Find where the given text appears and provide that cell's center as (x, y) coordinate. 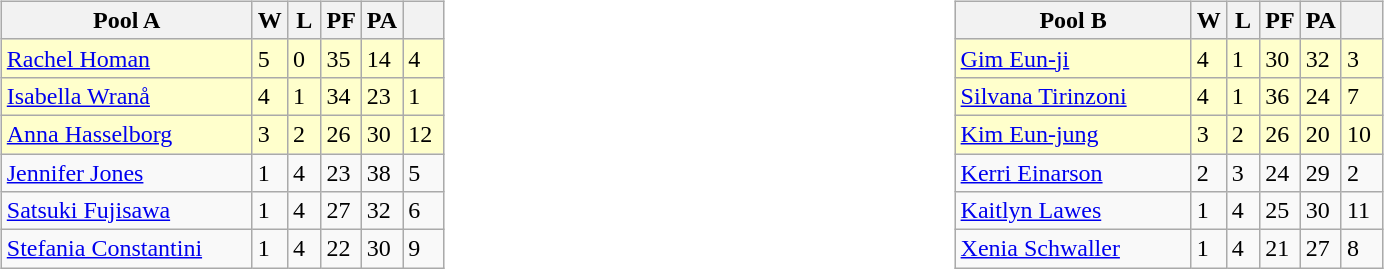
Stefania Constantini (126, 249)
25 (1280, 211)
Pool A (126, 20)
29 (1320, 173)
6 (424, 211)
22 (341, 249)
35 (341, 58)
Isabella Wranå (126, 96)
7 (1362, 96)
14 (382, 58)
Kerri Einarson (1073, 173)
Xenia Schwaller (1073, 249)
8 (1362, 249)
36 (1280, 96)
11 (1362, 211)
Jennifer Jones (126, 173)
Kim Eun-jung (1073, 134)
34 (341, 96)
Pool B (1073, 20)
10 (1362, 134)
9 (424, 249)
12 (424, 134)
Rachel Homan (126, 58)
Silvana Tirinzoni (1073, 96)
Gim Eun-ji (1073, 58)
Kaitlyn Lawes (1073, 211)
38 (382, 173)
0 (304, 58)
21 (1280, 249)
20 (1320, 134)
Satsuki Fujisawa (126, 211)
Anna Hasselborg (126, 134)
